Pinpoint the cell where the given text exists, returning its (x, y) midpoint coordinate. 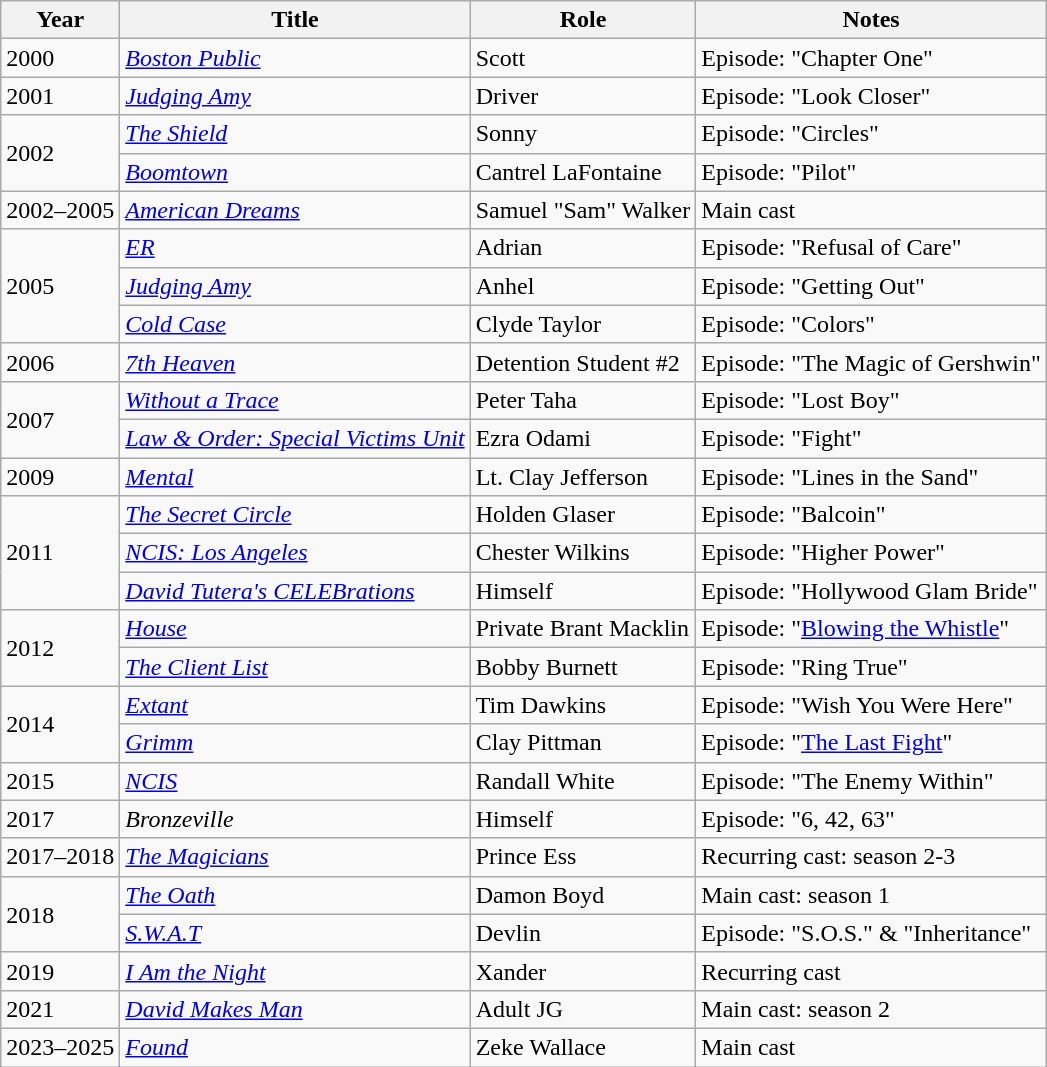
Scott (583, 58)
Tim Dawkins (583, 705)
Episode: "6, 42, 63" (872, 819)
Main cast: season 2 (872, 1009)
Episode: "Lost Boy" (872, 400)
2000 (60, 58)
Detention Student #2 (583, 362)
2023–2025 (60, 1047)
Cantrel LaFontaine (583, 172)
7th Heaven (295, 362)
2015 (60, 781)
Damon Boyd (583, 895)
Episode: "Balcoin" (872, 515)
Episode: "Refusal of Care" (872, 248)
2019 (60, 971)
Extant (295, 705)
Adrian (583, 248)
Sonny (583, 134)
Private Brant Macklin (583, 629)
2002 (60, 153)
2006 (60, 362)
The Client List (295, 667)
I Am the Night (295, 971)
Episode: "Hollywood Glam Bride" (872, 591)
Notes (872, 20)
2002–2005 (60, 210)
Episode: "Chapter One" (872, 58)
Clay Pittman (583, 743)
David Makes Man (295, 1009)
Episode: "Wish You Were Here" (872, 705)
Randall White (583, 781)
Bobby Burnett (583, 667)
Title (295, 20)
Ezra Odami (583, 438)
2012 (60, 648)
Holden Glaser (583, 515)
Episode: "Colors" (872, 324)
S.W.A.T (295, 933)
Clyde Taylor (583, 324)
2021 (60, 1009)
Episode: "Fight" (872, 438)
2001 (60, 96)
Episode: "S.O.S." & "Inheritance" (872, 933)
Episode: "Circles" (872, 134)
Samuel "Sam" Walker (583, 210)
Without a Trace (295, 400)
2005 (60, 286)
2011 (60, 553)
The Secret Circle (295, 515)
Recurring cast (872, 971)
Grimm (295, 743)
Prince Ess (583, 857)
Driver (583, 96)
Episode: "The Last Fight" (872, 743)
Found (295, 1047)
Boston Public (295, 58)
Episode: "Higher Power" (872, 553)
2017 (60, 819)
Episode: "Blowing the Whistle" (872, 629)
Mental (295, 477)
Cold Case (295, 324)
Episode: "Pilot" (872, 172)
The Magicians (295, 857)
2017–2018 (60, 857)
American Dreams (295, 210)
The Shield (295, 134)
2007 (60, 419)
Boomtown (295, 172)
Xander (583, 971)
Peter Taha (583, 400)
Episode: "Look Closer" (872, 96)
The Oath (295, 895)
ER (295, 248)
House (295, 629)
Lt. Clay Jefferson (583, 477)
Devlin (583, 933)
Adult JG (583, 1009)
Episode: "Ring True" (872, 667)
Episode: "The Enemy Within" (872, 781)
2018 (60, 914)
Role (583, 20)
Year (60, 20)
Bronzeville (295, 819)
Zeke Wallace (583, 1047)
David Tutera's CELEBrations (295, 591)
Episode: "Getting Out" (872, 286)
Law & Order: Special Victims Unit (295, 438)
2014 (60, 724)
Main cast: season 1 (872, 895)
Anhel (583, 286)
Episode: "Lines in the Sand" (872, 477)
Chester Wilkins (583, 553)
Recurring cast: season 2-3 (872, 857)
NCIS (295, 781)
NCIS: Los Angeles (295, 553)
2009 (60, 477)
Episode: "The Magic of Gershwin" (872, 362)
